From the cell containing the given text, extract its center point as [X, Y] coordinate. 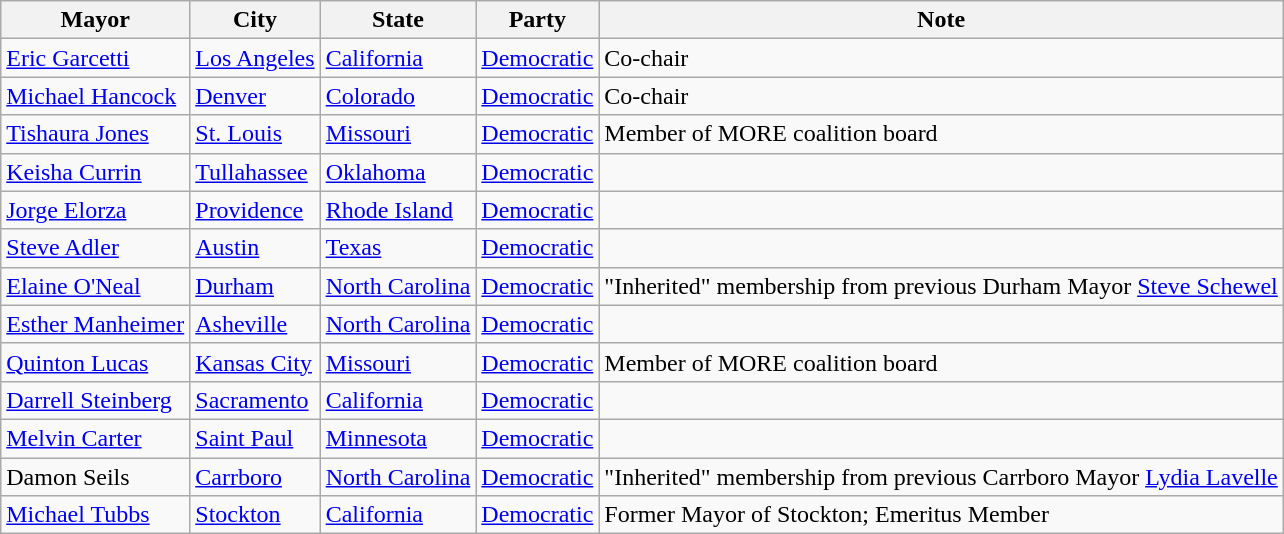
Mayor [96, 20]
Steve Adler [96, 248]
Stockton [255, 515]
Asheville [255, 324]
Jorge Elorza [96, 210]
Austin [255, 248]
Damon Seils [96, 477]
Quinton Lucas [96, 362]
Providence [255, 210]
Kansas City [255, 362]
Melvin Carter [96, 438]
Eric Garcetti [96, 58]
Durham [255, 286]
Sacramento [255, 400]
Michael Tubbs [96, 515]
Minnesota [398, 438]
Los Angeles [255, 58]
Party [538, 20]
Former Mayor of Stockton; Emeritus Member [941, 515]
Tishaura Jones [96, 134]
Tullahassee [255, 172]
Keisha Currin [96, 172]
Elaine O'Neal [96, 286]
"Inherited" membership from previous Carrboro Mayor Lydia Lavelle [941, 477]
Colorado [398, 96]
Note [941, 20]
Rhode Island [398, 210]
Saint Paul [255, 438]
State [398, 20]
St. Louis [255, 134]
Esther Manheimer [96, 324]
Carrboro [255, 477]
Denver [255, 96]
"Inherited" membership from previous Durham Mayor Steve Schewel [941, 286]
Oklahoma [398, 172]
Michael Hancock [96, 96]
Darrell Steinberg [96, 400]
City [255, 20]
Texas [398, 248]
